Output the (x, y) coordinate of the center of the cell containing the given text.  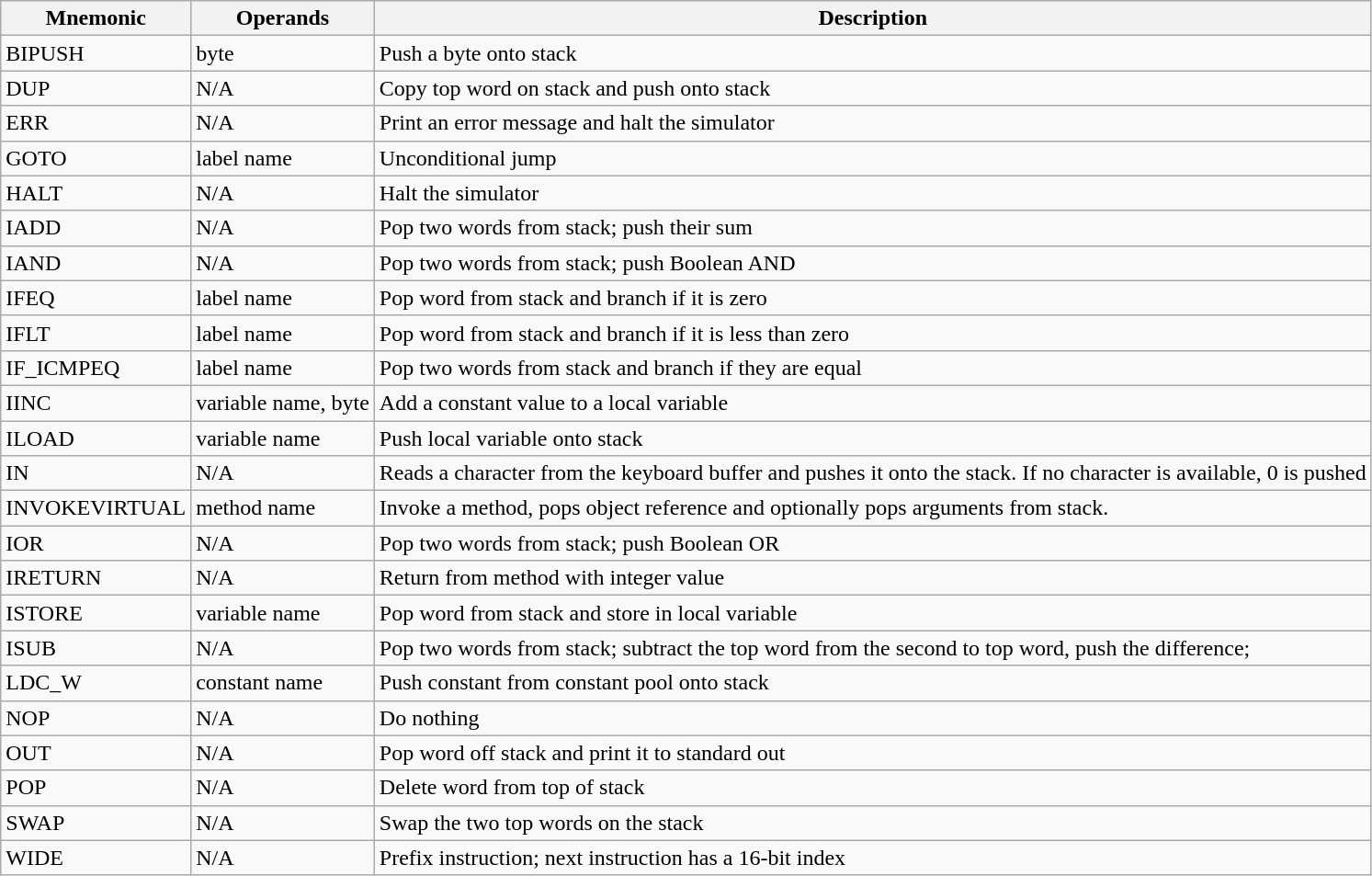
Mnemonic (96, 18)
POP (96, 788)
IRETURN (96, 578)
variable name, byte (283, 403)
Push constant from constant pool onto stack (873, 683)
Swap the two top words on the stack (873, 823)
Push a byte onto stack (873, 53)
Do nothing (873, 718)
ISTORE (96, 613)
HALT (96, 193)
Delete word from top of stack (873, 788)
Return from method with integer value (873, 578)
Description (873, 18)
SWAP (96, 823)
ISUB (96, 648)
IOR (96, 543)
Pop two words from stack; subtract the top word from the second to top word, push the difference; (873, 648)
Push local variable onto stack (873, 438)
Pop word from stack and store in local variable (873, 613)
IAND (96, 263)
IFLT (96, 333)
NOP (96, 718)
IINC (96, 403)
Pop two words from stack; push Boolean AND (873, 263)
Pop two words from stack; push Boolean OR (873, 543)
WIDE (96, 858)
Pop two words from stack and branch if they are equal (873, 368)
Print an error message and halt the simulator (873, 123)
Pop two words from stack; push their sum (873, 228)
OUT (96, 753)
method name (283, 508)
Pop word from stack and branch if it is zero (873, 298)
Copy top word on stack and push onto stack (873, 88)
Reads a character from the keyboard buffer and pushes it onto the stack. If no character is available, 0 is pushed (873, 473)
DUP (96, 88)
Add a constant value to a local variable (873, 403)
Operands (283, 18)
constant name (283, 683)
IN (96, 473)
Halt the simulator (873, 193)
BIPUSH (96, 53)
Invoke a method, pops object reference and optionally pops arguments from stack. (873, 508)
ILOAD (96, 438)
IFEQ (96, 298)
GOTO (96, 158)
Unconditional jump (873, 158)
Pop word from stack and branch if it is less than zero (873, 333)
LDC_W (96, 683)
ERR (96, 123)
IF_ICMPEQ (96, 368)
Prefix instruction; next instruction has a 16-bit index (873, 858)
byte (283, 53)
INVOKEVIRTUAL (96, 508)
Pop word off stack and print it to standard out (873, 753)
IADD (96, 228)
